Provide the (x, y) coordinate of the cell's center where the given text is located.  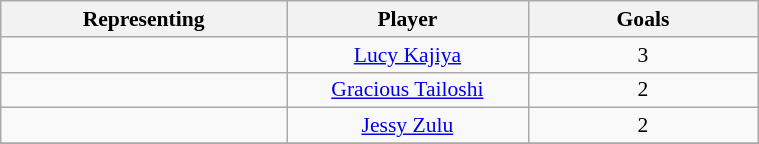
Jessy Zulu (407, 126)
Lucy Kajiya (407, 55)
Representing (144, 19)
Gracious Tailoshi (407, 90)
Player (407, 19)
3 (642, 55)
Goals (642, 19)
